Return (X, Y) of the center of cell containing provided text 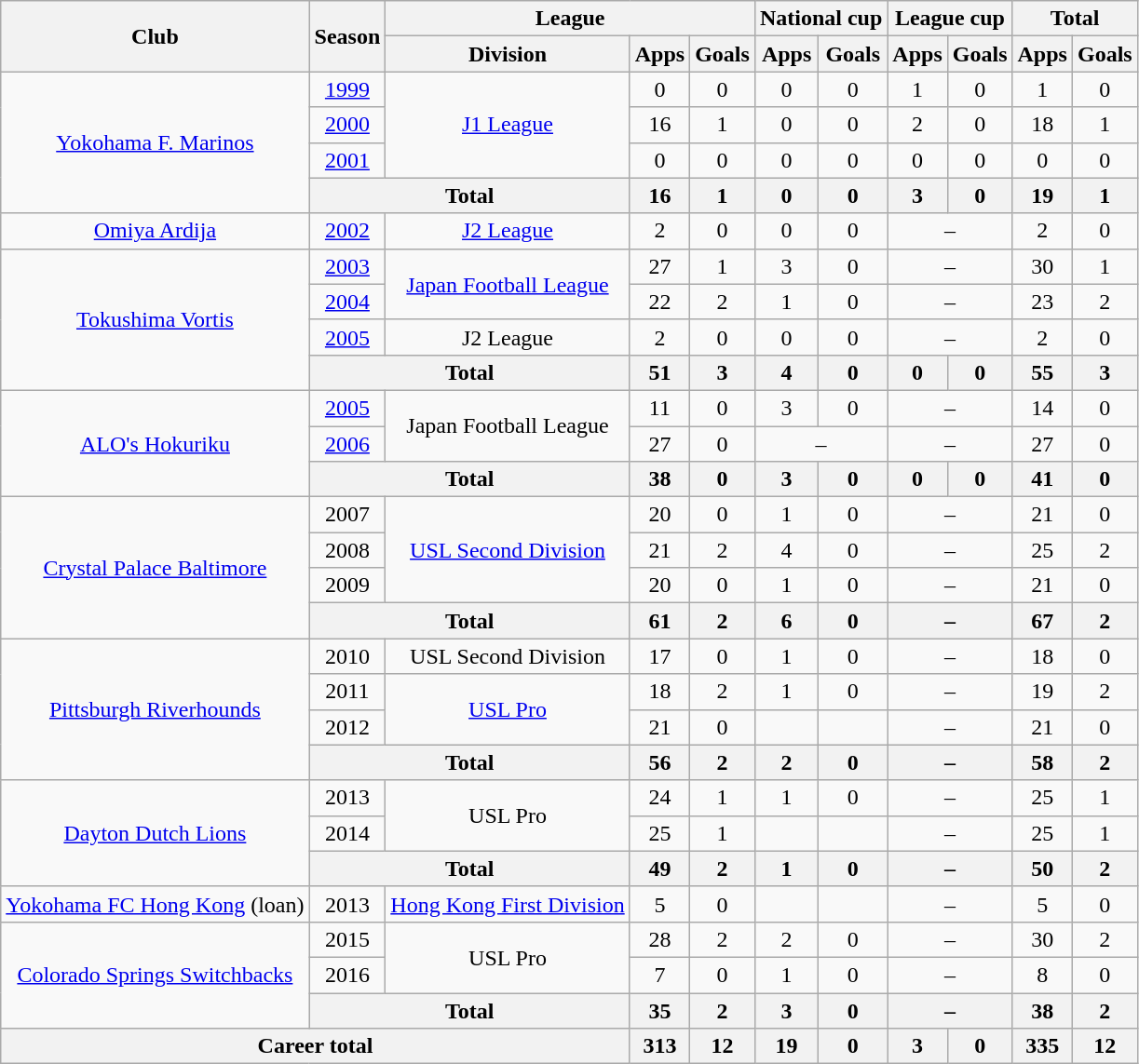
61 (659, 621)
2009 (347, 586)
2003 (347, 266)
Tokushima Vortis (155, 319)
ALO's Hokuriku (155, 443)
335 (1042, 1046)
23 (1042, 302)
Colorado Springs Switchbacks (155, 975)
2000 (347, 125)
Dayton Dutch Lions (155, 833)
League (570, 19)
2014 (347, 833)
2006 (347, 444)
28 (659, 939)
58 (1042, 762)
14 (1042, 408)
67 (1042, 621)
Hong Kong First Division (508, 904)
11 (659, 408)
17 (659, 656)
2002 (347, 231)
50 (1042, 869)
2001 (347, 160)
Division (508, 54)
2004 (347, 302)
35 (659, 1010)
2012 (347, 727)
2015 (347, 939)
2010 (347, 656)
313 (659, 1046)
Yokohama F. Marinos (155, 142)
7 (659, 975)
Season (347, 36)
2016 (347, 975)
6 (786, 621)
8 (1042, 975)
24 (659, 798)
2007 (347, 515)
51 (659, 372)
Crystal Palace Baltimore (155, 568)
Club (155, 36)
Yokohama FC Hong Kong (loan) (155, 904)
22 (659, 302)
1999 (347, 89)
J1 League (508, 125)
56 (659, 762)
2008 (347, 550)
National cup (820, 19)
55 (1042, 372)
Career total (315, 1046)
Pittsburgh Riverhounds (155, 709)
2011 (347, 692)
49 (659, 869)
Omiya Ardija (155, 231)
League cup (950, 19)
41 (1042, 479)
